Pinpoint the cell where the given text exists, returning its [x, y] midpoint coordinate. 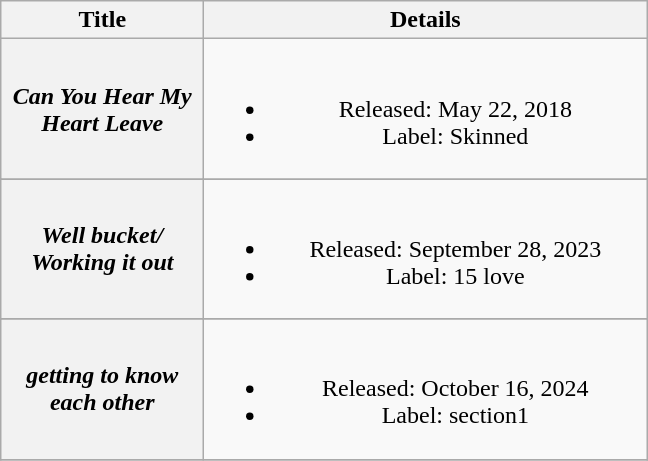
Released: September 28, 2023Label: 15 love [426, 249]
getting to know each other [102, 389]
Title [102, 20]
Can You Hear My Heart Leave [102, 109]
Released: May 22, 2018Label: Skinned [426, 109]
Details [426, 20]
Released: October 16, 2024Label: section1 [426, 389]
Well bucket/ Working it out [102, 249]
